Return [X, Y] of the center of cell containing provided text 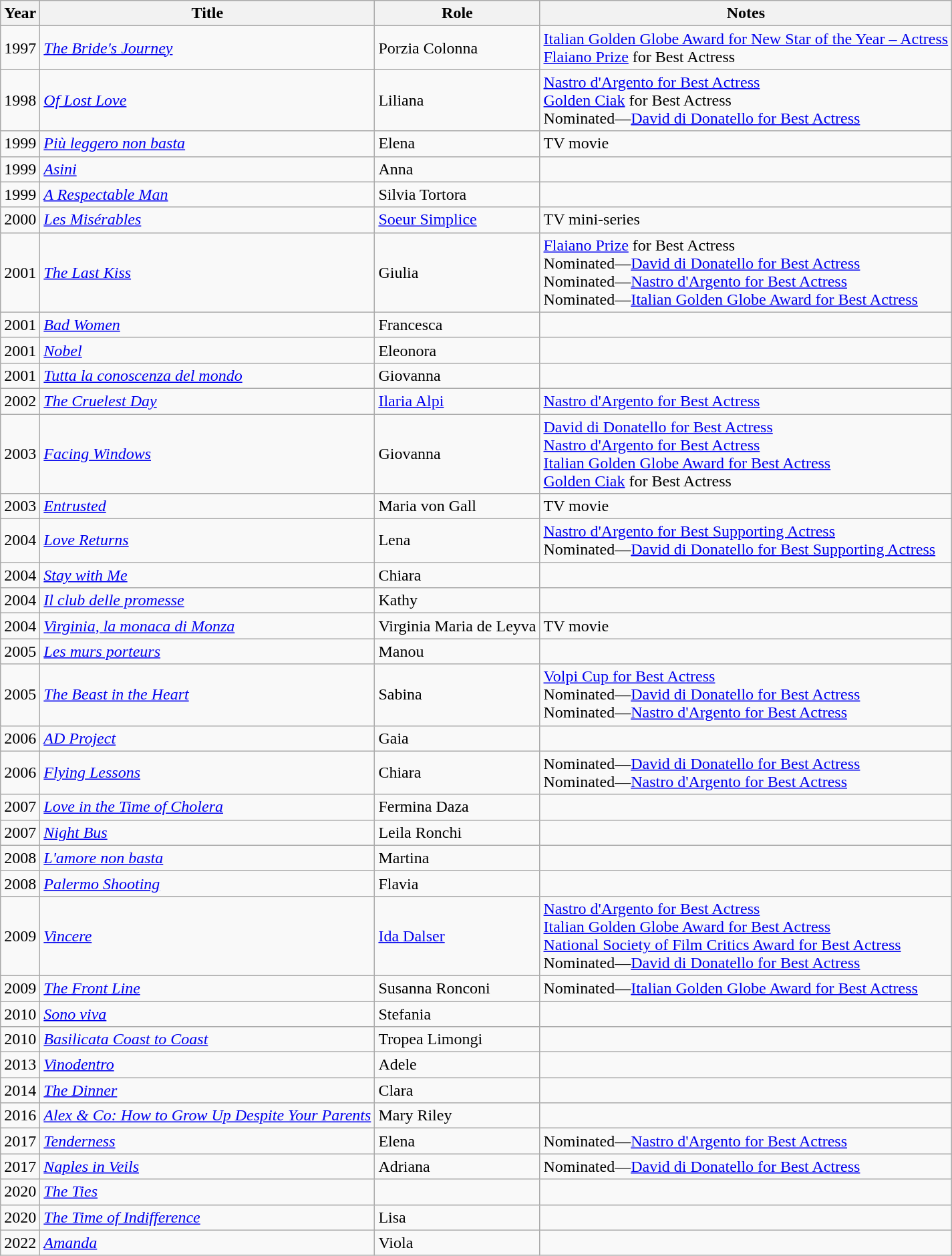
Title [207, 13]
A Respectable Man [207, 194]
Leila Ronchi [457, 832]
Nominated—David di Donatello for Best Actress [746, 1166]
2013 [20, 1065]
Naples in Veils [207, 1166]
Soeur Simplice [457, 220]
Porzia Colonna [457, 48]
Virginia, la monaca di Monza [207, 626]
2000 [20, 220]
Sabina [457, 695]
David di Donatello for Best ActressNastro d'Argento for Best ActressItalian Golden Globe Award for Best ActressGolden Ciak for Best Actress [746, 454]
2002 [20, 401]
Volpi Cup for Best ActressNominated—David di Donatello for Best ActressNominated—Nastro d'Argento for Best Actress [746, 695]
1998 [20, 100]
Susanna Ronconi [457, 988]
Silvia Tortora [457, 194]
L'amore non basta [207, 858]
Ida Dalser [457, 935]
Palermo Shooting [207, 883]
1997 [20, 48]
Maria von Gall [457, 506]
Nominated—Nastro d'Argento for Best Actress [746, 1141]
Stefania [457, 1013]
Love Returns [207, 541]
Les murs porteurs [207, 651]
The Front Line [207, 988]
The Last Kiss [207, 273]
Love in the Time of Cholera [207, 807]
Alex & Co: How to Grow Up Despite Your Parents [207, 1116]
Flavia [457, 883]
Nastro d'Argento for Best Actress [746, 401]
2022 [20, 1243]
Sono viva [207, 1013]
Asini [207, 169]
Ilaria Alpi [457, 401]
Flying Lessons [207, 772]
Virginia Maria de Leyva [457, 626]
The Cruelest Day [207, 401]
Manou [457, 651]
AD Project [207, 738]
Lena [457, 541]
Lisa [457, 1217]
Francesca [457, 325]
Giulia [457, 273]
Tropea Limongi [457, 1040]
Nastro d'Argento for Best Supporting ActressNominated—David di Donatello for Best Supporting Actress [746, 541]
Gaia [457, 738]
Role [457, 13]
Of Lost Love [207, 100]
The Bride's Journey [207, 48]
TV mini-series [746, 220]
Il club delle promesse [207, 601]
Nobel [207, 350]
Basilicata Coast to Coast [207, 1040]
2014 [20, 1090]
Nominated—David di Donatello for Best ActressNominated—Nastro d'Argento for Best Actress [746, 772]
Adriana [457, 1166]
The Time of Indifference [207, 1217]
Bad Women [207, 325]
Nominated—Italian Golden Globe Award for Best Actress [746, 988]
Viola [457, 1243]
Stay with Me [207, 575]
2016 [20, 1116]
The Ties [207, 1192]
Facing Windows [207, 454]
Più leggero non basta [207, 144]
Fermina Daza [457, 807]
Martina [457, 858]
Mary Riley [457, 1116]
Tenderness [207, 1141]
Les Misérables [207, 220]
The Dinner [207, 1090]
Vincere [207, 935]
Eleonora [457, 350]
Vinodentro [207, 1065]
Kathy [457, 601]
Night Bus [207, 832]
Tutta la conoscenza del mondo [207, 375]
Clara [457, 1090]
The Beast in the Heart [207, 695]
Nastro d'Argento for Best ActressGolden Ciak for Best Actress Nominated—David di Donatello for Best Actress [746, 100]
Year [20, 13]
Liliana [457, 100]
Notes [746, 13]
Italian Golden Globe Award for New Star of the Year – ActressFlaiano Prize for Best Actress [746, 48]
Adele [457, 1065]
Entrusted [207, 506]
Amanda [207, 1243]
Anna [457, 169]
